Find where the given text appears and provide that cell's center as (x, y) coordinate. 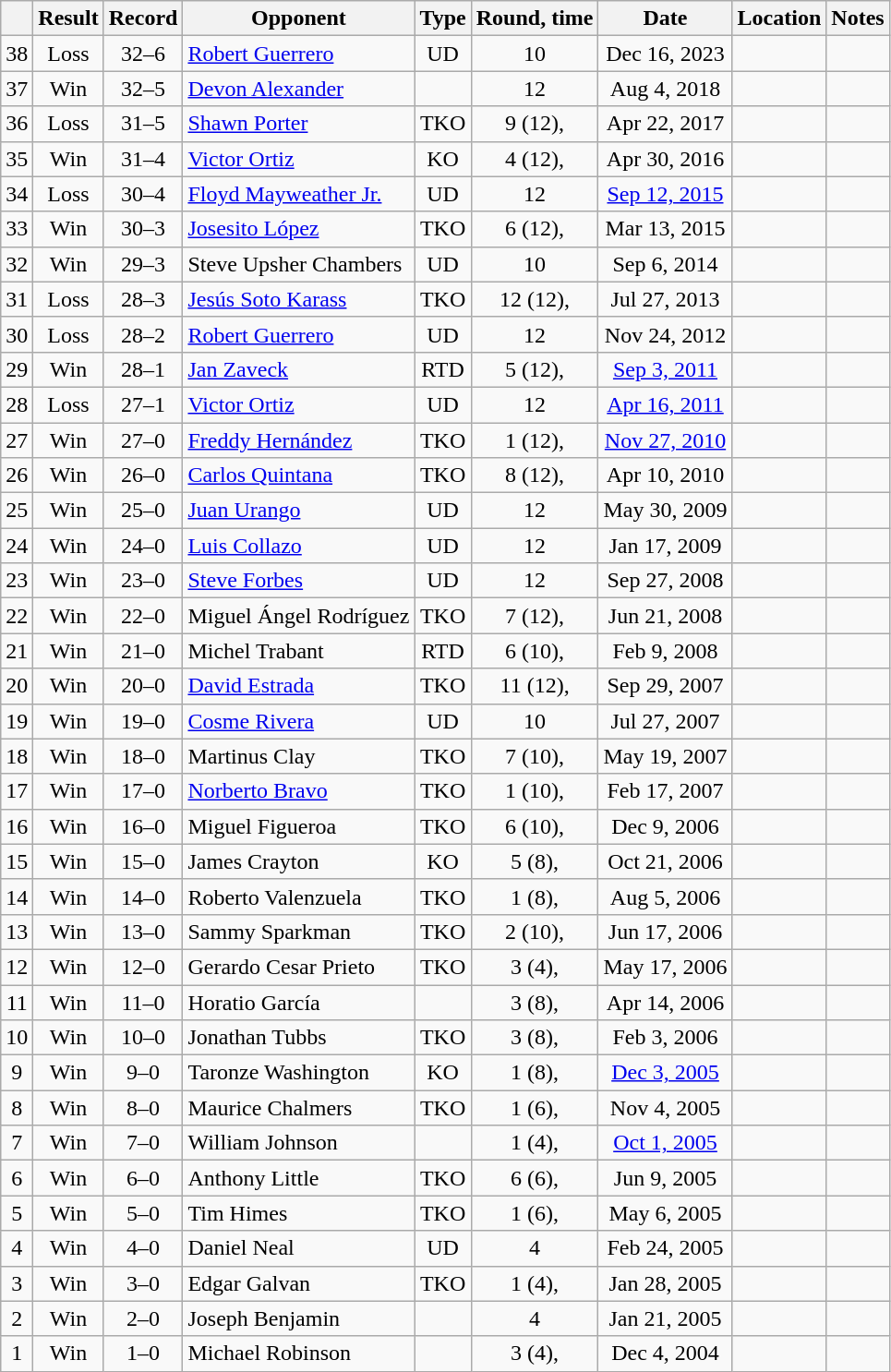
30–4 (143, 194)
26 (17, 475)
Apr 10, 2010 (665, 475)
Luis Collazo (299, 546)
James Crayton (299, 861)
Carlos Quintana (299, 475)
28–2 (143, 334)
Floyd Mayweather Jr. (299, 194)
Michael Robinson (299, 1354)
25 (17, 511)
Daniel Neal (299, 1248)
Maurice Chalmers (299, 1108)
17–0 (143, 791)
31–5 (143, 124)
10–0 (143, 1038)
22–0 (143, 616)
23–0 (143, 581)
May 19, 2007 (665, 756)
Opponent (299, 18)
1 (12), (535, 440)
Steve Forbes (299, 581)
5 (8), (535, 861)
32–6 (143, 54)
Aug 5, 2006 (665, 897)
Mar 13, 2015 (665, 229)
Apr 14, 2006 (665, 1002)
7 (12), (535, 616)
18 (17, 756)
Aug 4, 2018 (665, 89)
Jan 21, 2005 (665, 1318)
16 (17, 826)
27 (17, 440)
Sep 6, 2014 (665, 264)
9 (12), (535, 124)
11 (12), (535, 686)
May 6, 2005 (665, 1213)
24 (17, 546)
19–0 (143, 721)
27–1 (143, 404)
1 (10), (535, 791)
Devon Alexander (299, 89)
20 (17, 686)
5 (12), (535, 369)
Cosme Rivera (299, 721)
Dec 4, 2004 (665, 1354)
14 (17, 897)
Oct 1, 2005 (665, 1143)
Oct 21, 2006 (665, 861)
2 (17, 1318)
38 (17, 54)
15 (17, 861)
Steve Upsher Chambers (299, 264)
Record (143, 18)
8 (12), (535, 475)
1 (17, 1354)
Roberto Valenzuela (299, 897)
Date (665, 18)
Joseph Benjamin (299, 1318)
Dec 9, 2006 (665, 826)
Miguel Figueroa (299, 826)
23 (17, 581)
5 (17, 1213)
28–1 (143, 369)
27–0 (143, 440)
Feb 17, 2007 (665, 791)
9 (17, 1073)
35 (17, 159)
Tim Himes (299, 1213)
William Johnson (299, 1143)
6 (12), (535, 229)
Location (779, 18)
31–4 (143, 159)
Sammy Sparkman (299, 932)
16–0 (143, 826)
12–0 (143, 967)
25–0 (143, 511)
33 (17, 229)
Result (68, 18)
Taronze Washington (299, 1073)
May 17, 2006 (665, 967)
Type (443, 18)
5–0 (143, 1213)
37 (17, 89)
Jan 28, 2005 (665, 1283)
18–0 (143, 756)
13 (17, 932)
29–3 (143, 264)
20–0 (143, 686)
Jul 27, 2013 (665, 299)
Horatio García (299, 1002)
Round, time (535, 18)
36 (17, 124)
Anthony Little (299, 1178)
8 (17, 1108)
2 (10), (535, 932)
Gerardo Cesar Prieto (299, 967)
Feb 24, 2005 (665, 1248)
Sep 12, 2015 (665, 194)
Freddy Hernández (299, 440)
Jun 21, 2008 (665, 616)
Nov 24, 2012 (665, 334)
Martinus Clay (299, 756)
30 (17, 334)
Sep 3, 2011 (665, 369)
Jan 17, 2009 (665, 546)
13–0 (143, 932)
32–5 (143, 89)
Jonathan Tubbs (299, 1038)
24–0 (143, 546)
Notes (858, 18)
May 30, 2009 (665, 511)
8–0 (143, 1108)
Josesito López (299, 229)
2–0 (143, 1318)
Jun 17, 2006 (665, 932)
Michel Trabant (299, 651)
Jul 27, 2007 (665, 721)
26–0 (143, 475)
9–0 (143, 1073)
12 (12), (535, 299)
3 (17, 1283)
Feb 9, 2008 (665, 651)
Sep 27, 2008 (665, 581)
1–0 (143, 1354)
22 (17, 616)
32 (17, 264)
3–0 (143, 1283)
Apr 22, 2017 (665, 124)
4 (12), (535, 159)
Norberto Bravo (299, 791)
Sep 29, 2007 (665, 686)
Juan Urango (299, 511)
34 (17, 194)
30–3 (143, 229)
Dec 3, 2005 (665, 1073)
Jun 9, 2005 (665, 1178)
4–0 (143, 1248)
15–0 (143, 861)
7 (17, 1143)
Jan Zaveck (299, 369)
Nov 27, 2010 (665, 440)
Apr 30, 2016 (665, 159)
19 (17, 721)
6 (6), (535, 1178)
7 (10), (535, 756)
28–3 (143, 299)
21 (17, 651)
31 (17, 299)
29 (17, 369)
Shawn Porter (299, 124)
Dec 16, 2023 (665, 54)
Jesús Soto Karass (299, 299)
7–0 (143, 1143)
21–0 (143, 651)
11 (17, 1002)
David Estrada (299, 686)
Miguel Ángel Rodríguez (299, 616)
6–0 (143, 1178)
11–0 (143, 1002)
Nov 4, 2005 (665, 1108)
14–0 (143, 897)
6 (17, 1178)
28 (17, 404)
Apr 16, 2011 (665, 404)
17 (17, 791)
Feb 3, 2006 (665, 1038)
Edgar Galvan (299, 1283)
